Find where the given text appears and provide that cell's center as [X, Y] coordinate. 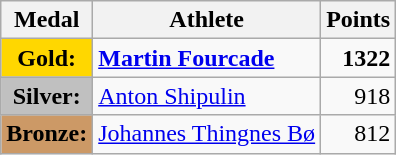
1322 [358, 58]
Johannes Thingnes Bø [207, 134]
918 [358, 96]
Martin Fourcade [207, 58]
Gold: [47, 58]
Athlete [207, 20]
Silver: [47, 96]
Anton Shipulin [207, 96]
Points [358, 20]
812 [358, 134]
Bronze: [47, 134]
Medal [47, 20]
